Identify which cell holds the provided text, then report its (x, y) central coordinate. 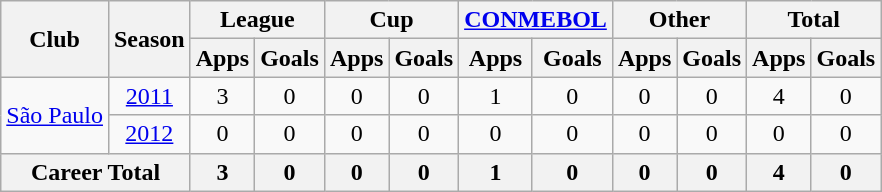
Other (679, 20)
League (257, 20)
CONMEBOL (536, 20)
2012 (149, 134)
São Paulo (55, 115)
2011 (149, 96)
Cup (391, 20)
Career Total (96, 172)
Club (55, 39)
Total (814, 20)
Season (149, 39)
